Identify which cell holds the provided text, then report its (x, y) central coordinate. 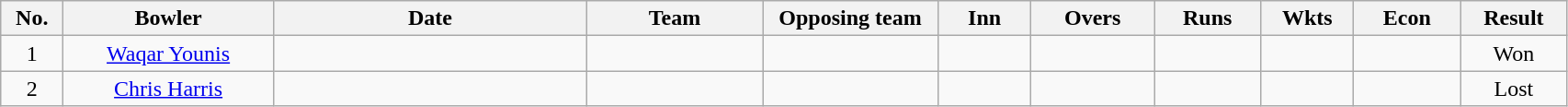
Result (1514, 18)
Team (675, 18)
Won (1514, 53)
Overs (1093, 18)
No. (32, 18)
Econ (1407, 18)
Inn (985, 18)
Lost (1514, 89)
Wkts (1307, 18)
Waqar Younis (169, 53)
Date (430, 18)
Runs (1208, 18)
Chris Harris (169, 89)
Opposing team (851, 18)
2 (32, 89)
1 (32, 53)
Bowler (169, 18)
